From the cell containing the given text, extract its center point as [X, Y] coordinate. 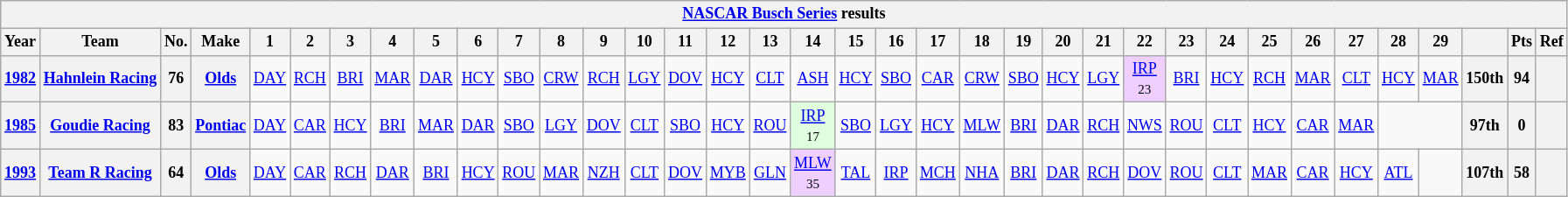
Pontiac [220, 126]
4 [393, 42]
5 [436, 42]
18 [981, 42]
GLN [770, 172]
TAL [855, 172]
MCH [937, 172]
NZH [603, 172]
0 [1522, 126]
11 [686, 42]
ATL [1399, 172]
9 [603, 42]
12 [728, 42]
27 [1356, 42]
22 [1146, 42]
ASH [813, 79]
2 [310, 42]
15 [855, 42]
7 [519, 42]
97th [1485, 126]
26 [1313, 42]
107th [1485, 172]
Pts [1522, 42]
IRP17 [813, 126]
23 [1186, 42]
Team R Racing [100, 172]
MLW [981, 126]
6 [477, 42]
28 [1399, 42]
Team [100, 42]
Hahnlein Racing [100, 79]
10 [645, 42]
76 [177, 79]
Make [220, 42]
17 [937, 42]
NASCAR Busch Series results [784, 14]
25 [1270, 42]
64 [177, 172]
94 [1522, 79]
NWS [1146, 126]
150th [1485, 79]
24 [1228, 42]
MYB [728, 172]
8 [561, 42]
20 [1063, 42]
14 [813, 42]
83 [177, 126]
Ref [1551, 42]
1 [269, 42]
Goudie Racing [100, 126]
58 [1522, 172]
16 [896, 42]
No. [177, 42]
Year [21, 42]
21 [1104, 42]
IRP23 [1146, 79]
1985 [21, 126]
MLW35 [813, 172]
3 [350, 42]
19 [1023, 42]
IRP [896, 172]
13 [770, 42]
NHA [981, 172]
29 [1440, 42]
1982 [21, 79]
1993 [21, 172]
